Extract the (X, Y) coordinate from the center of the cell holding the provided text.  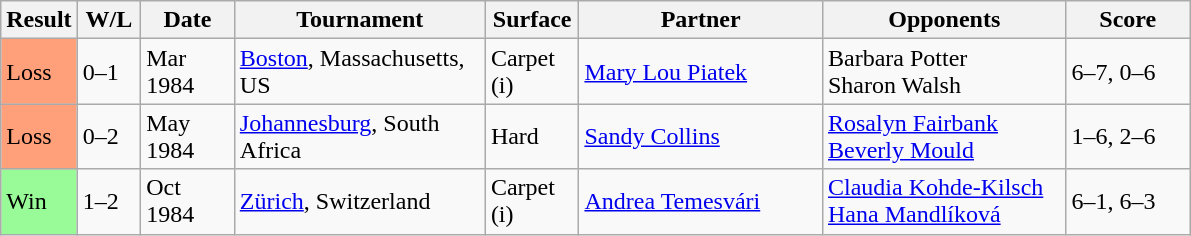
Oct 1984 (188, 202)
0–1 (109, 72)
6–7, 0–6 (1128, 72)
W/L (109, 20)
Claudia Kohde-Kilsch Hana Mandlíková (944, 202)
1–6, 2–6 (1128, 136)
Zürich, Switzerland (360, 202)
1–2 (109, 202)
Tournament (360, 20)
Opponents (944, 20)
Result (39, 20)
Partner (701, 20)
Andrea Temesvári (701, 202)
Hard (532, 136)
Mar 1984 (188, 72)
May 1984 (188, 136)
Boston, Massachusetts, US (360, 72)
6–1, 6–3 (1128, 202)
Johannesburg, South Africa (360, 136)
Score (1128, 20)
Sandy Collins (701, 136)
0–2 (109, 136)
Mary Lou Piatek (701, 72)
Rosalyn Fairbank Beverly Mould (944, 136)
Date (188, 20)
Win (39, 202)
Barbara Potter Sharon Walsh (944, 72)
Surface (532, 20)
